Pinpoint the cell where the given text exists, returning its [x, y] midpoint coordinate. 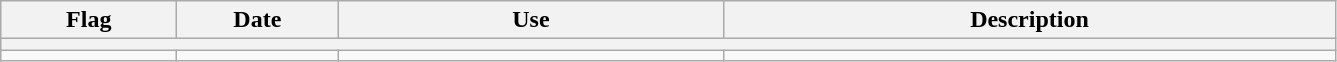
Date [258, 20]
Description [1030, 20]
Use [531, 20]
Flag [89, 20]
